Pinpoint the cell where the given text exists, returning its (X, Y) midpoint coordinate. 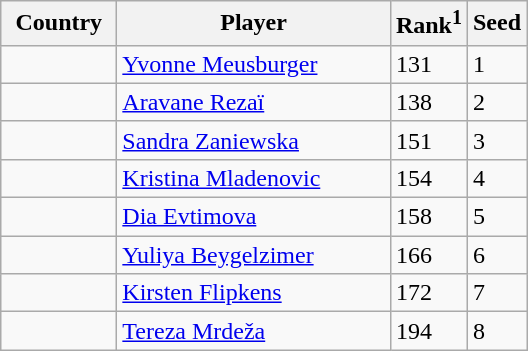
Aravane Rezaï (254, 102)
5 (496, 217)
158 (428, 217)
151 (428, 140)
Dia Evtimova (254, 217)
Yvonne Meusburger (254, 64)
1 (496, 64)
172 (428, 293)
131 (428, 64)
138 (428, 102)
7 (496, 293)
4 (496, 178)
Country (59, 24)
Yuliya Beygelzimer (254, 255)
Rank1 (428, 24)
Sandra Zaniewska (254, 140)
2 (496, 102)
154 (428, 178)
166 (428, 255)
Player (254, 24)
6 (496, 255)
194 (428, 331)
Seed (496, 24)
Kirsten Flipkens (254, 293)
8 (496, 331)
3 (496, 140)
Kristina Mladenovic (254, 178)
Tereza Mrdeža (254, 331)
